Return the (X, Y) coordinate for the center point of the cell that contains the specified text.  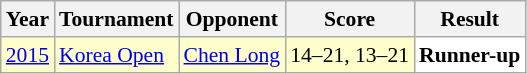
Result (470, 19)
Year (28, 19)
Score (350, 19)
Korea Open (116, 55)
Runner-up (470, 55)
Tournament (116, 19)
14–21, 13–21 (350, 55)
Opponent (232, 19)
Chen Long (232, 55)
2015 (28, 55)
